Detect which cell encompasses the target text, then output its (X, Y) center coordinate. 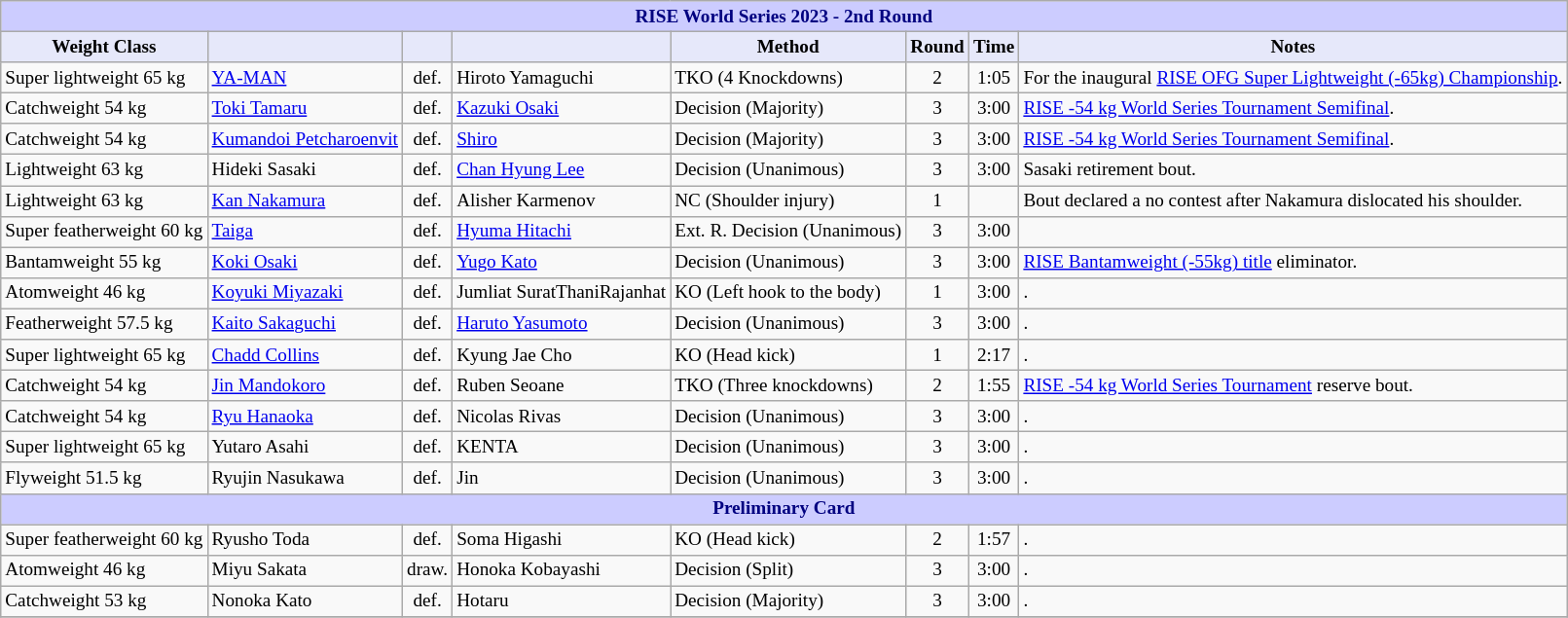
KO (Left hook to the body) (788, 293)
Haruto Yasumoto (562, 324)
draw. (428, 570)
Ext. R. Decision (Unanimous) (788, 232)
Bout declared a no contest after Nakamura dislocated his shoulder. (1293, 200)
RISE Bantamweight (-55kg) title eliminator. (1293, 263)
Shiro (562, 139)
Jumliat SuratThaniRajanhat (562, 293)
Nicolas Rivas (562, 417)
1:05 (993, 78)
Kazuki Osaki (562, 108)
Featherweight 57.5 kg (104, 324)
Jin Mandokoro (306, 385)
Hyuma Hitachi (562, 232)
NC (Shoulder injury) (788, 200)
Hiroto Yamaguchi (562, 78)
Notes (1293, 47)
Kan Nakamura (306, 200)
Round (938, 47)
Ruben Seoane (562, 385)
Toki Tamaru (306, 108)
Koki Osaki (306, 263)
Chadd Collins (306, 355)
Honoka Kobayashi (562, 570)
Hotaru (562, 601)
Ryujin Nasukawa (306, 478)
Miyu Sakata (306, 570)
For the inaugural RISE OFG Super Lightweight (-65kg) Championship. (1293, 78)
YA-MAN (306, 78)
Ryusho Toda (306, 539)
2:17 (993, 355)
Hideki Sasaki (306, 170)
TKO (Three knockdowns) (788, 385)
Decision (Split) (788, 570)
Soma Higashi (562, 539)
RISE World Series 2023 - 2nd Round (784, 17)
Bantamweight 55 kg (104, 263)
Yutaro Asahi (306, 448)
Jin (562, 478)
Nonoka Kato (306, 601)
RISE -54 kg World Series Tournament reserve bout. (1293, 385)
Koyuki Miyazaki (306, 293)
Ryu Hanaoka (306, 417)
Taiga (306, 232)
Time (993, 47)
Flyweight 51.5 kg (104, 478)
1:55 (993, 385)
Yugo Kato (562, 263)
1:57 (993, 539)
Method (788, 47)
TKO (4 Knockdowns) (788, 78)
Alisher Karmenov (562, 200)
Kumandoi Petcharoenvit (306, 139)
Catchweight 53 kg (104, 601)
Sasaki retirement bout. (1293, 170)
KENTA (562, 448)
Chan Hyung Lee (562, 170)
Weight Class (104, 47)
Kaito Sakaguchi (306, 324)
Preliminary Card (784, 509)
Kyung Jae Cho (562, 355)
